Determine the [x, y] coordinate at the center of the cell enclosing the given text.  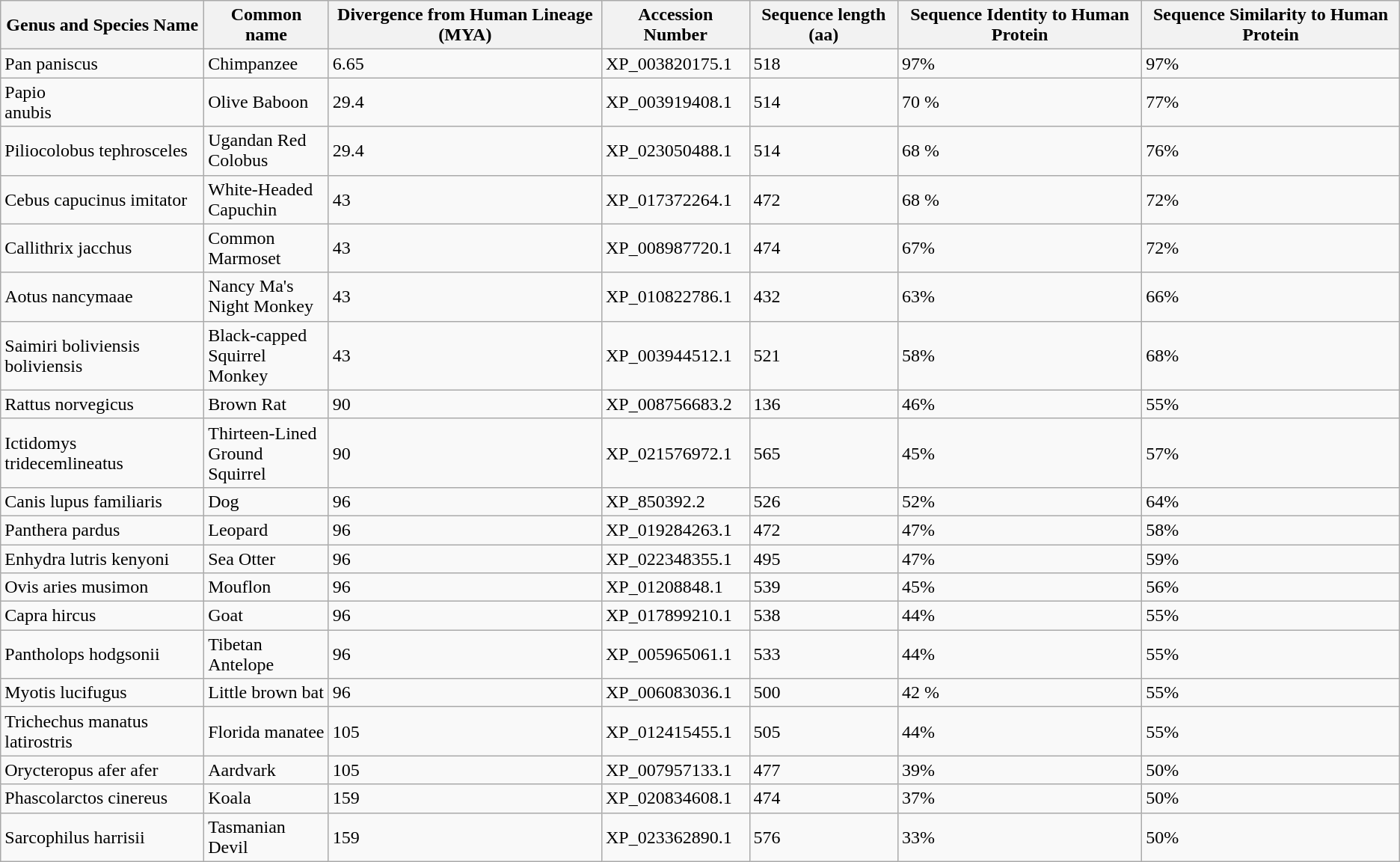
Callithrix jacchus [102, 248]
Enhydra lutris kenyoni [102, 559]
Capra hircus [102, 616]
CommonMarmoset [266, 248]
533 [823, 654]
33% [1019, 837]
Trichechus manatus latirostris [102, 732]
White-HeadedCapuchin [266, 199]
539 [823, 587]
565 [823, 453]
XP_012415455.1 [675, 732]
432 [823, 296]
46% [1019, 404]
Orycteropus afer afer [102, 770]
477 [823, 770]
Goat [266, 616]
XP_020834608.1 [675, 798]
XP_023362890.1 [675, 837]
68% [1271, 355]
Koala [266, 798]
136 [823, 404]
Sea Otter [266, 559]
XP_007957133.1 [675, 770]
Accession Number [675, 25]
XP_017372264.1 [675, 199]
500 [823, 693]
XP_021576972.1 [675, 453]
Sequence Identity to Human Protein [1019, 25]
XP_019284263.1 [675, 530]
Canis lupus familiaris [102, 501]
Common name [266, 25]
Black-cappedSquirrel Monkey [266, 355]
Ugandan RedColobus [266, 151]
Brown Rat [266, 404]
Olive Baboon [266, 102]
6.65 [465, 64]
576 [823, 837]
59% [1271, 559]
XP_017899210.1 [675, 616]
538 [823, 616]
XP_003944512.1 [675, 355]
Aotus nancymaae [102, 296]
63% [1019, 296]
XP_022348355.1 [675, 559]
67% [1019, 248]
Chimpanzee [266, 64]
Aardvark [266, 770]
Divergence from Human Lineage (MYA) [465, 25]
Ovis aries musimon [102, 587]
XP_003919408.1 [675, 102]
Tasmanian Devil [266, 837]
Phascolarctos cinereus [102, 798]
XP_01208848.1 [675, 587]
XP_005965061.1 [675, 654]
Florida manatee [266, 732]
495 [823, 559]
Papioanubis [102, 102]
39% [1019, 770]
XP_850392.2 [675, 501]
Piliocolobus tephrosceles [102, 151]
Dog [266, 501]
Cebus capucinus imitator [102, 199]
Nancy Ma'sNight Monkey [266, 296]
57% [1271, 453]
526 [823, 501]
Saimiri boliviensisboliviensis [102, 355]
56% [1271, 587]
XP_008756683.2 [675, 404]
XP_006083036.1 [675, 693]
37% [1019, 798]
505 [823, 732]
Sequence Similarity to Human Protein [1271, 25]
77% [1271, 102]
Ictidomystridecemlineatus [102, 453]
70 % [1019, 102]
76% [1271, 151]
Sequence length (aa) [823, 25]
64% [1271, 501]
Mouflon [266, 587]
Sarcophilus harrisii [102, 837]
Leopard [266, 530]
42 % [1019, 693]
XP_008987720.1 [675, 248]
Pan paniscus [102, 64]
Rattus norvegicus [102, 404]
518 [823, 64]
Panthera pardus [102, 530]
XP_023050488.1 [675, 151]
Tibetan Antelope [266, 654]
Myotis lucifugus [102, 693]
Genus and Species Name [102, 25]
XP_003820175.1 [675, 64]
Pantholops hodgsonii [102, 654]
66% [1271, 296]
Thirteen-LinedGround Squirrel [266, 453]
52% [1019, 501]
XP_010822786.1 [675, 296]
Little brown bat [266, 693]
521 [823, 355]
